Provide the [x, y] coordinate of the cell's center where the given text is located.  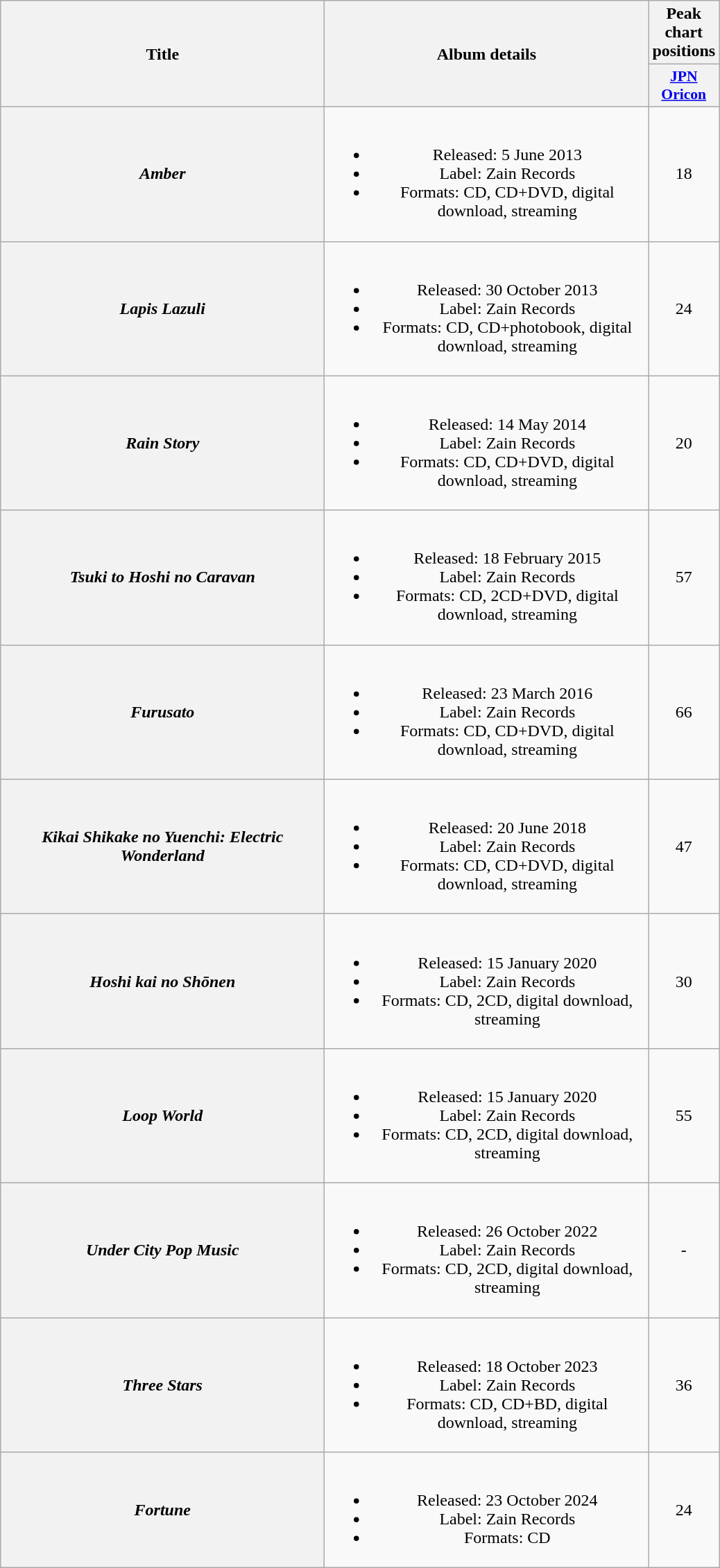
55 [684, 1115]
18 [684, 174]
Furusato [162, 712]
Under City Pop Music [162, 1250]
30 [684, 981]
JPNOricon [684, 86]
57 [684, 577]
Released: 23 October 2024Label: Zain RecordsFormats: CD [487, 1510]
Released: 20 June 2018Label: Zain RecordsFormats: CD, CD+DVD, digital download, streaming [487, 846]
Three Stars [162, 1384]
Kikai Shikake no Yuenchi: Electric Wonderland [162, 846]
Released: 26 October 2022Label: Zain RecordsFormats: CD, 2CD, digital download, streaming [487, 1250]
- [684, 1250]
Title [162, 54]
Released: 18 February 2015Label: Zain RecordsFormats: CD, 2CD+DVD, digital download, streaming [487, 577]
Peakchartpositions [684, 33]
20 [684, 443]
Released: 30 October 2013Label: Zain RecordsFormats: CD, CD+photobook, digital download, streaming [487, 308]
Amber [162, 174]
36 [684, 1384]
Fortune [162, 1510]
66 [684, 712]
Album details [487, 54]
Lapis Lazuli [162, 308]
Loop World [162, 1115]
Rain Story [162, 443]
Released: 5 June 2013Label: Zain RecordsFormats: CD, CD+DVD, digital download, streaming [487, 174]
Released: 23 March 2016Label: Zain RecordsFormats: CD, CD+DVD, digital download, streaming [487, 712]
Hoshi kai no Shōnen [162, 981]
Tsuki to Hoshi no Caravan [162, 577]
Released: 18 October 2023Label: Zain RecordsFormats: CD, CD+BD, digital download, streaming [487, 1384]
Released: 14 May 2014Label: Zain RecordsFormats: CD, CD+DVD, digital download, streaming [487, 443]
47 [684, 846]
